From the cell containing the given text, extract its center point as (x, y) coordinate. 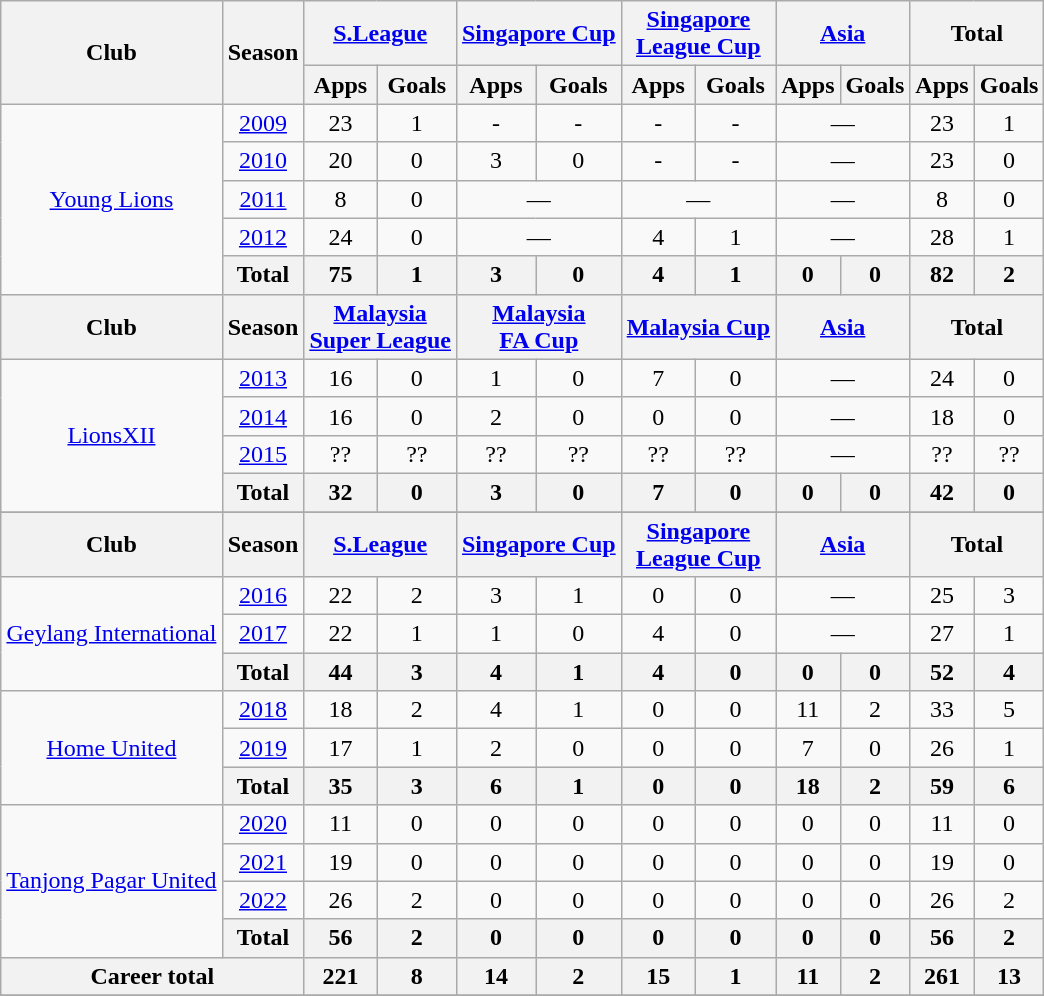
35 (340, 786)
59 (942, 786)
75 (340, 275)
17 (340, 748)
Young Lions (112, 199)
14 (496, 976)
13 (1009, 976)
2016 (263, 596)
33 (942, 710)
42 (942, 492)
2017 (263, 634)
2022 (263, 900)
2020 (263, 824)
2015 (263, 454)
32 (340, 492)
5 (1009, 710)
2021 (263, 862)
52 (942, 672)
261 (942, 976)
LionsXII (112, 435)
Home United (112, 748)
Geylang International (112, 634)
2012 (263, 237)
27 (942, 634)
MalaysiaFA Cup (538, 326)
2010 (263, 161)
Malaysia Cup (698, 326)
MalaysiaSuper League (380, 326)
2013 (263, 378)
44 (340, 672)
2014 (263, 416)
20 (340, 161)
2018 (263, 710)
221 (340, 976)
82 (942, 275)
15 (658, 976)
25 (942, 596)
2011 (263, 199)
2019 (263, 748)
Career total (152, 976)
2009 (263, 123)
28 (942, 237)
Tanjong Pagar United (112, 881)
